Return the [x, y] coordinate for the center point of the cell that contains the specified text.  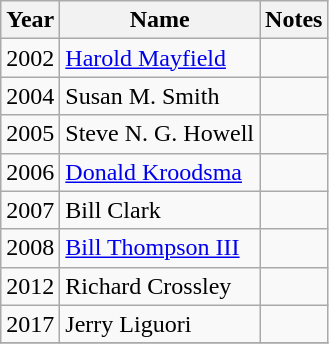
2002 [30, 58]
2005 [30, 134]
Bill Clark [160, 210]
Susan M. Smith [160, 96]
2004 [30, 96]
2006 [30, 172]
2012 [30, 286]
Harold Mayfield [160, 58]
Notes [294, 20]
2017 [30, 324]
2008 [30, 248]
Bill Thompson III [160, 248]
2007 [30, 210]
Jerry Liguori [160, 324]
Name [160, 20]
Donald Kroodsma [160, 172]
Steve N. G. Howell [160, 134]
Year [30, 20]
Richard Crossley [160, 286]
